Return the [X, Y] coordinate for the center point of the cell that contains the specified text.  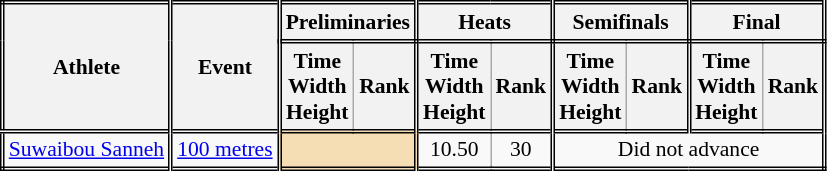
Suwaibou Sanneh [86, 150]
30 [522, 150]
Did not advance [689, 150]
10.50 [454, 150]
Final [757, 22]
Semifinals [621, 22]
Event [225, 67]
Preliminaries [348, 22]
100 metres [225, 150]
Athlete [86, 67]
Heats [485, 22]
